For the text-containing cell, return its midpoint in (x, y) coordinate format. 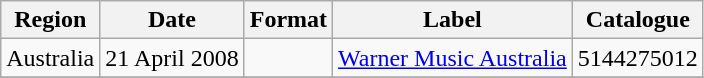
Warner Music Australia (453, 58)
5144275012 (638, 58)
Australia (50, 58)
Format (288, 20)
21 April 2008 (172, 58)
Date (172, 20)
Label (453, 20)
Catalogue (638, 20)
Region (50, 20)
